For the text-containing cell, return its midpoint in [X, Y] coordinate format. 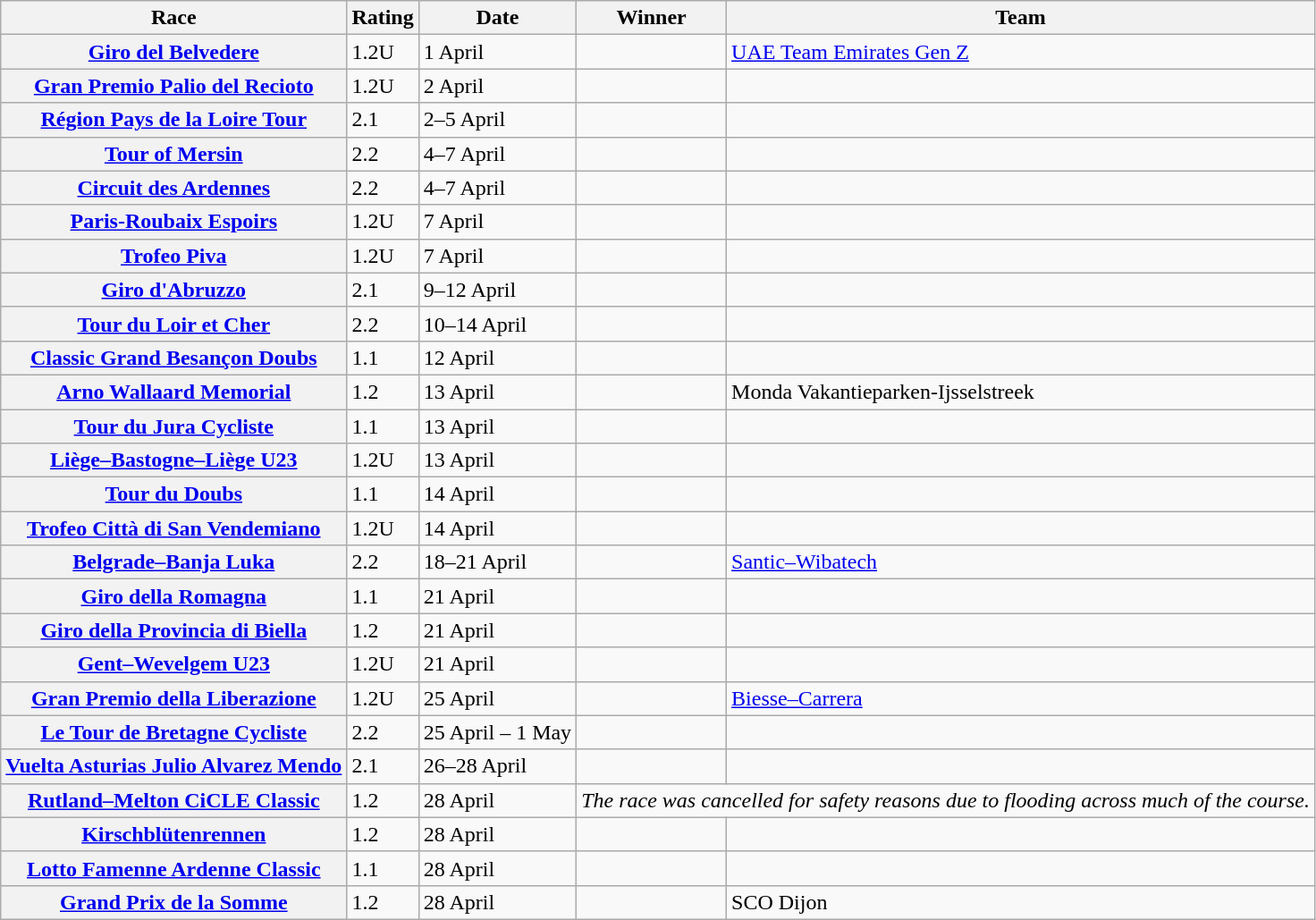
25 April – 1 May [497, 732]
Arno Wallaard Memorial [173, 392]
2 April [497, 86]
Le Tour de Bretagne Cycliste [173, 732]
25 April [497, 698]
Biesse–Carrera [1021, 698]
Grand Prix de la Somme [173, 902]
18–21 April [497, 562]
Trofeo Piva [173, 256]
Paris-Roubaix Espoirs [173, 222]
Gent–Wevelgem U23 [173, 664]
Trofeo Città di San Vendemiano [173, 528]
12 April [497, 358]
Gran Premio della Liberazione [173, 698]
Giro della Romagna [173, 596]
Tour du Jura Cycliste [173, 426]
Giro d'Abruzzo [173, 290]
Kirschblütenrennen [173, 834]
The race was cancelled for safety reasons due to flooding across much of the course. [946, 800]
Giro del Belvedere [173, 52]
SCO Dijon [1021, 902]
9–12 April [497, 290]
Date [497, 18]
Belgrade–Banja Luka [173, 562]
Vuelta Asturias Julio Alvarez Mendo [173, 766]
Team [1021, 18]
10–14 April [497, 324]
Gran Premio Palio del Recioto [173, 86]
26–28 April [497, 766]
Monda Vakantieparken-Ijsselstreek [1021, 392]
Circuit des Ardennes [173, 188]
Winner [652, 18]
Région Pays de la Loire Tour [173, 120]
UAE Team Emirates Gen Z [1021, 52]
Tour of Mersin [173, 154]
Santic–Wibatech [1021, 562]
2–5 April [497, 120]
Giro della Provincia di Biella [173, 630]
Tour du Doubs [173, 494]
Lotto Famenne Ardenne Classic [173, 868]
Classic Grand Besançon Doubs [173, 358]
Liège–Bastogne–Liège U23 [173, 460]
1 April [497, 52]
Race [173, 18]
Tour du Loir et Cher [173, 324]
Rating [383, 18]
Rutland–Melton CiCLE Classic [173, 800]
